Find where the given text appears and provide that cell's center as [X, Y] coordinate. 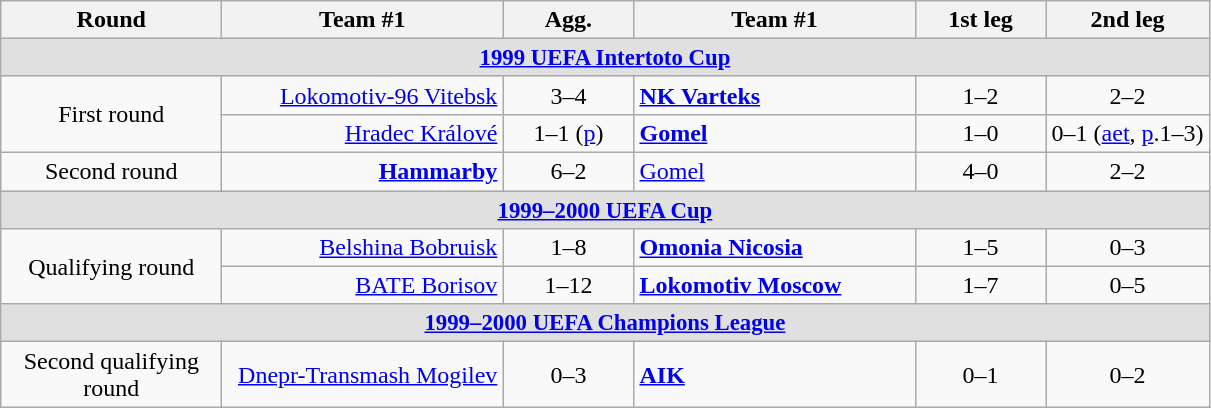
Qualifying round [112, 266]
1–1 (p) [568, 133]
4–0 [980, 172]
First round [112, 114]
Hradec Králové [362, 133]
Lokomotiv-96 Vitebsk [362, 95]
NK Varteks [774, 95]
1999–2000 UEFA Cup [605, 210]
6–2 [568, 172]
Second round [112, 172]
1–7 [980, 285]
Round [112, 20]
3–4 [568, 95]
Agg. [568, 20]
BATE Borisov [362, 285]
1st leg [980, 20]
1–5 [980, 247]
1–0 [980, 133]
2nd leg [1128, 20]
0–5 [1128, 285]
0–1 (aet, p.1–3) [1128, 133]
1–8 [568, 247]
Belshina Bobruisk [362, 247]
1–2 [980, 95]
1999–2000 UEFA Champions League [605, 323]
Omonia Nicosia [774, 247]
Lokomotiv Moscow [774, 285]
AIK [774, 374]
0–2 [1128, 374]
Second qualifying round [112, 374]
Dnepr-Transmash Mogilev [362, 374]
Hammarby [362, 172]
1–12 [568, 285]
1999 UEFA Intertoto Cup [605, 58]
0–1 [980, 374]
